Pinpoint the cell where the given text exists, returning its (X, Y) midpoint coordinate. 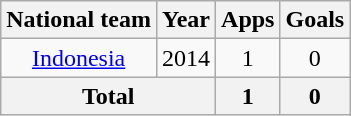
Goals (315, 20)
Apps (248, 20)
Indonesia (79, 58)
Year (186, 20)
Total (108, 96)
National team (79, 20)
2014 (186, 58)
